Extract the [X, Y] coordinate from the center of the cell holding the provided text.  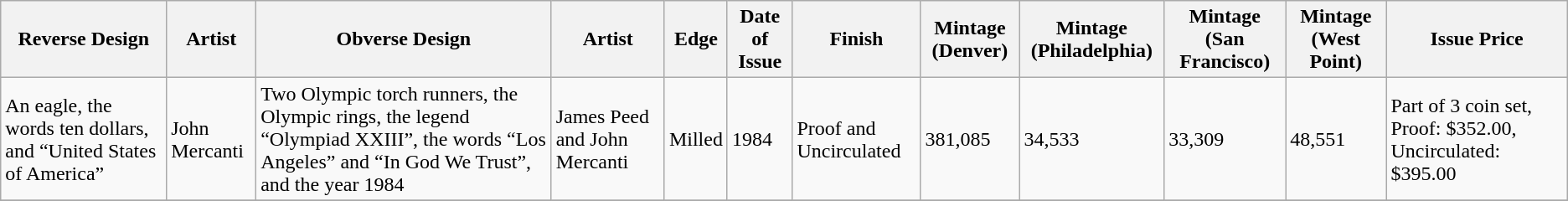
Reverse Design [84, 39]
An eagle, the words ten dollars, and “United States of America” [84, 139]
33,309 [1225, 139]
Mintage (West Point) [1336, 39]
381,085 [970, 139]
Finish [856, 39]
Edge [695, 39]
Mintage (San Francisco) [1225, 39]
Part of 3 coin set, Proof: $352.00, Uncirculated: $395.00 [1477, 139]
Mintage (Denver) [970, 39]
Proof and Uncirculated [856, 139]
John Mercanti [211, 139]
48,551 [1336, 139]
Mintage (Philadelphia) [1092, 39]
Date of Issue [759, 39]
Issue Price [1477, 39]
1984 [759, 139]
34,533 [1092, 139]
James Peed and John Mercanti [608, 139]
Milled [695, 139]
Two Olympic torch runners, the Olympic rings, the legend “Olympiad XXIII”, the words “Los Angeles” and “In God We Trust”, and the year 1984 [404, 139]
Obverse Design [404, 39]
